From the cell containing the given text, extract its center point as [x, y] coordinate. 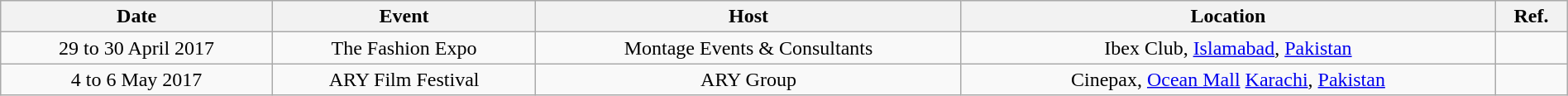
4 to 6 May 2017 [137, 79]
Location [1227, 17]
ARY Group [749, 79]
Host [749, 17]
Cinepax, Ocean Mall Karachi, Pakistan [1227, 79]
ARY Film Festival [404, 79]
Event [404, 17]
The Fashion Expo [404, 48]
Ibex Club, Islamabad, Pakistan [1227, 48]
Montage Events & Consultants [749, 48]
29 to 30 April 2017 [137, 48]
Ref. [1532, 17]
Date [137, 17]
